Detect which cell encompasses the target text, then output its [x, y] center coordinate. 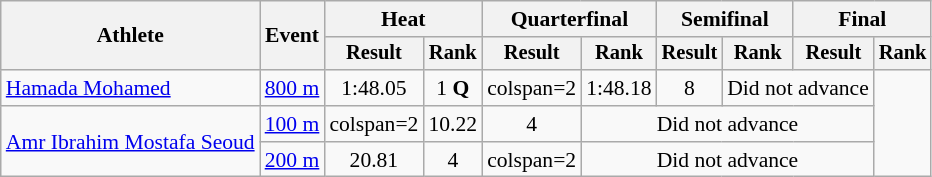
1:48.18 [618, 88]
Event [292, 36]
800 m [292, 88]
Athlete [130, 36]
1:48.05 [374, 88]
Semifinal [725, 19]
10.22 [452, 124]
Amr Ibrahim Mostafa Seoud [130, 142]
Heat [403, 19]
Quarterfinal [570, 19]
Final [862, 19]
4 [532, 124]
Hamada Mohamed [130, 88]
8 [690, 88]
100 m [292, 124]
1 Q [452, 88]
